Identify which cell holds the provided text, then report its (X, Y) central coordinate. 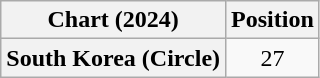
27 (273, 58)
South Korea (Circle) (114, 58)
Chart (2024) (114, 20)
Position (273, 20)
